Capture the cell that displays the provided text and extract its [X, Y] central coordinate. 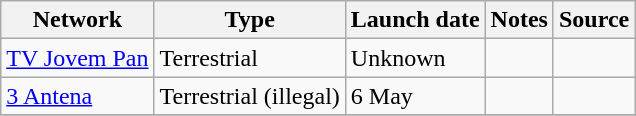
Type [250, 20]
TV Jovem Pan [78, 58]
Launch date [415, 20]
Notes [519, 20]
Terrestrial [250, 58]
3 Antena [78, 96]
Network [78, 20]
6 May [415, 96]
Unknown [415, 58]
Source [594, 20]
Terrestrial (illegal) [250, 96]
